From the cell containing the given text, extract its center point as (x, y) coordinate. 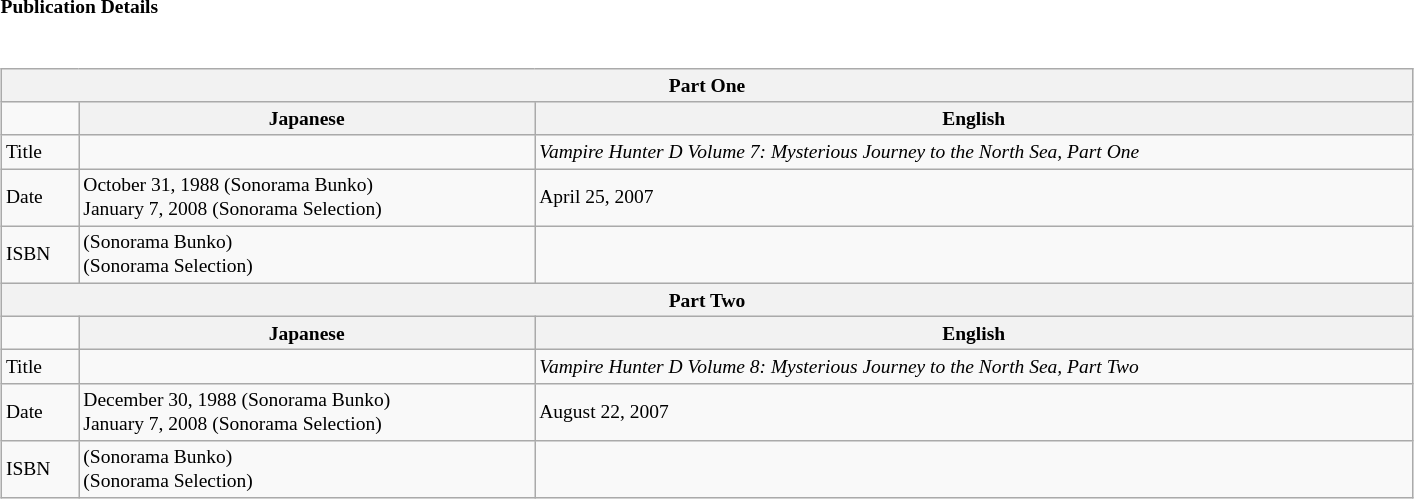
October 31, 1988 (Sonorama Bunko)January 7, 2008 (Sonorama Selection) (307, 198)
Vampire Hunter D Volume 7: Mysterious Journey to the North Sea, Part One (974, 152)
August 22, 2007 (974, 412)
December 30, 1988 (Sonorama Bunko)January 7, 2008 (Sonorama Selection) (307, 412)
Part Two (707, 300)
Vampire Hunter D Volume 8: Mysterious Journey to the North Sea, Part Two (974, 366)
Part One (707, 86)
April 25, 2007 (974, 198)
